Return the (X, Y) coordinate for the center point of the cell that contains the specified text.  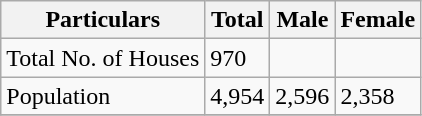
970 (238, 58)
Total (238, 20)
Female (378, 20)
Total No. of Houses (103, 58)
4,954 (238, 96)
Particulars (103, 20)
2,596 (302, 96)
2,358 (378, 96)
Population (103, 96)
Male (302, 20)
